Detect which cell encompasses the target text, then output its (x, y) center coordinate. 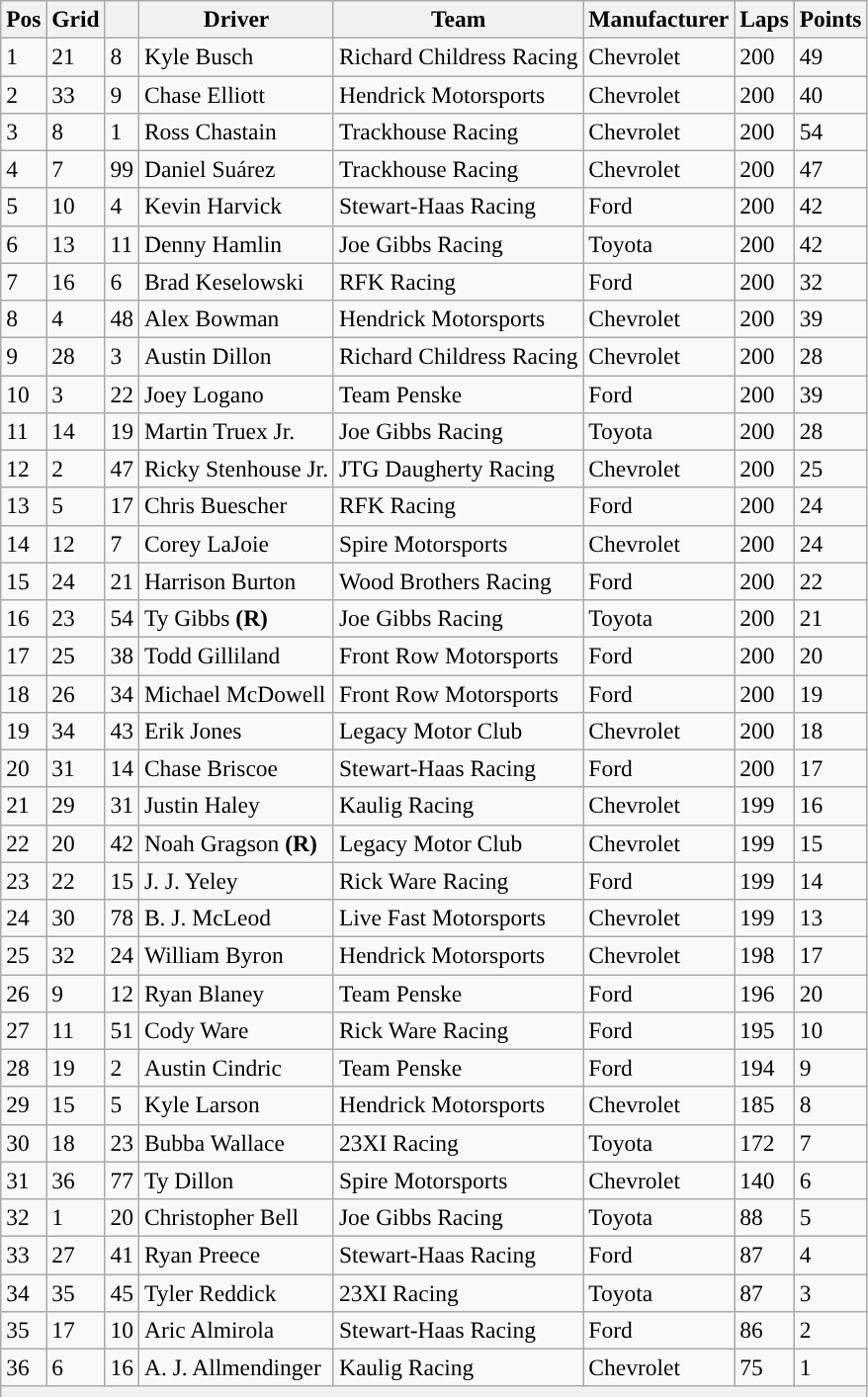
Ty Dillon (235, 1180)
Ricky Stenhouse Jr. (235, 469)
Todd Gilliland (235, 655)
Austin Dillon (235, 356)
Tyler Reddick (235, 1292)
A. J. Allmendinger (235, 1367)
Grid (75, 19)
Brad Keselowski (235, 282)
Bubba Wallace (235, 1143)
Ryan Blaney (235, 993)
Noah Gragson (R) (235, 843)
40 (830, 94)
38 (122, 655)
Kevin Harvick (235, 207)
JTG Daugherty Racing (458, 469)
185 (765, 1105)
Aric Almirola (235, 1330)
Cody Ware (235, 1030)
Daniel Suárez (235, 169)
172 (765, 1143)
75 (765, 1367)
48 (122, 318)
Pos (24, 19)
Alex Bowman (235, 318)
Live Fast Motorsports (458, 917)
Driver (235, 19)
Austin Cindric (235, 1068)
77 (122, 1180)
45 (122, 1292)
49 (830, 56)
Michael McDowell (235, 693)
Chase Elliott (235, 94)
B. J. McLeod (235, 917)
William Byron (235, 955)
Justin Haley (235, 806)
78 (122, 917)
Team (458, 19)
Ross Chastain (235, 131)
194 (765, 1068)
Kyle Busch (235, 56)
Kyle Larson (235, 1105)
198 (765, 955)
Ty Gibbs (R) (235, 618)
86 (765, 1330)
Erik Jones (235, 731)
J. J. Yeley (235, 881)
140 (765, 1180)
Points (830, 19)
195 (765, 1030)
51 (122, 1030)
99 (122, 169)
Laps (765, 19)
Christopher Bell (235, 1217)
Chris Buescher (235, 506)
88 (765, 1217)
Corey LaJoie (235, 544)
Joey Logano (235, 393)
Martin Truex Jr. (235, 431)
41 (122, 1255)
Denny Hamlin (235, 244)
43 (122, 731)
Ryan Preece (235, 1255)
Wood Brothers Racing (458, 581)
Harrison Burton (235, 581)
Manufacturer (658, 19)
196 (765, 993)
Chase Briscoe (235, 768)
